Scan for the cell matching the given text and deliver its [X, Y] coordinate at center. 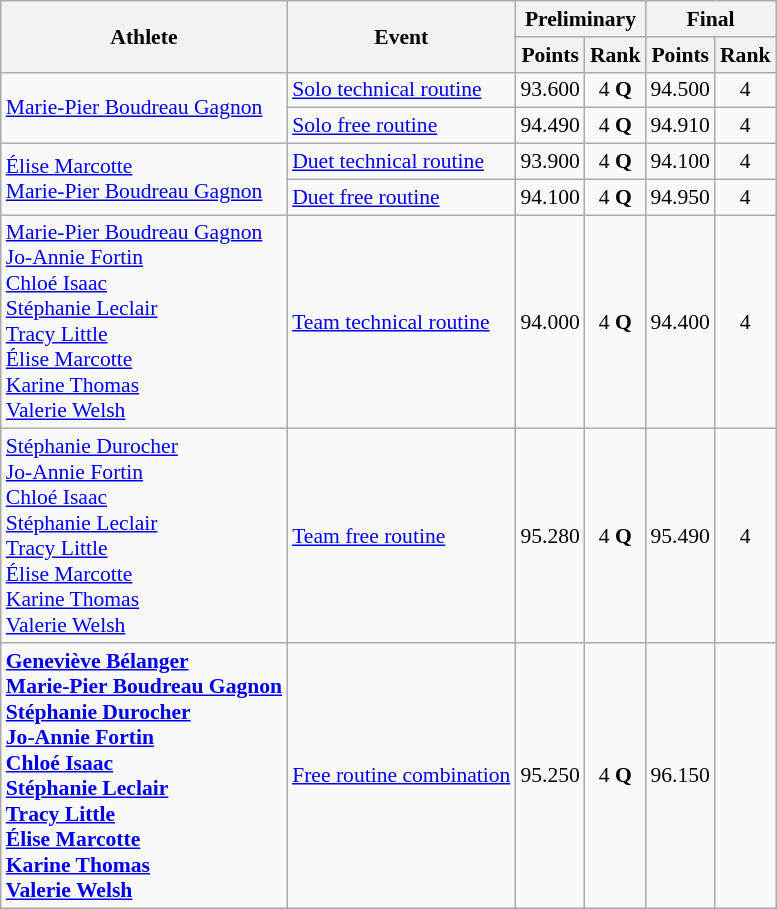
94.490 [550, 126]
95.280 [550, 536]
94.400 [680, 322]
95.250 [550, 776]
94.000 [550, 322]
Team technical routine [401, 322]
Preliminary [580, 19]
Élise MarcotteMarie-Pier Boudreau Gagnon [144, 180]
93.600 [550, 90]
94.910 [680, 126]
93.900 [550, 162]
Stéphanie DurocherJo-Annie FortinChloé IsaacStéphanie LeclairTracy LittleÉlise MarcotteKarine ThomasValerie Welsh [144, 536]
Free routine combination [401, 776]
Solo technical routine [401, 90]
Duet technical routine [401, 162]
Duet free routine [401, 197]
Team free routine [401, 536]
Event [401, 36]
96.150 [680, 776]
94.500 [680, 90]
Athlete [144, 36]
95.490 [680, 536]
Marie-Pier Boudreau GagnonJo-Annie FortinChloé IsaacStéphanie LeclairTracy LittleÉlise MarcotteKarine ThomasValerie Welsh [144, 322]
Marie-Pier Boudreau Gagnon [144, 108]
Final [710, 19]
Solo free routine [401, 126]
94.950 [680, 197]
